For the text-containing cell, return its midpoint in [x, y] coordinate format. 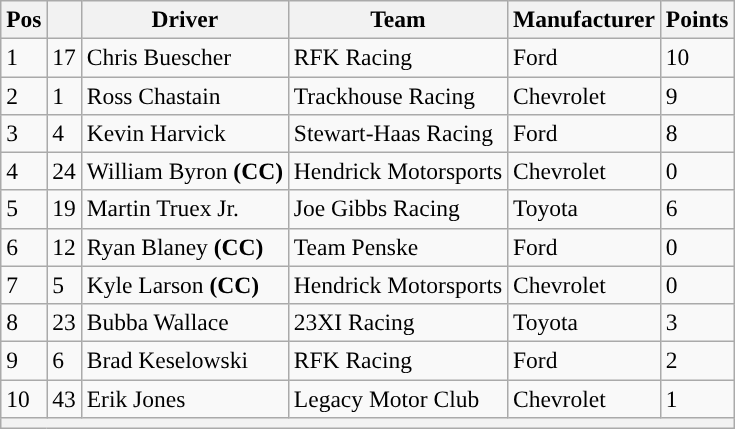
Ross Chastain [184, 95]
Brad Keselowski [184, 360]
23 [64, 322]
Manufacturer [584, 19]
43 [64, 398]
19 [64, 209]
17 [64, 57]
Joe Gibbs Racing [398, 209]
Team [398, 19]
Stewart-Haas Racing [398, 133]
Legacy Motor Club [398, 398]
7 [24, 285]
Trackhouse Racing [398, 95]
Chris Buescher [184, 57]
William Byron (CC) [184, 171]
Driver [184, 19]
Ryan Blaney (CC) [184, 247]
12 [64, 247]
Points [697, 19]
Erik Jones [184, 398]
Martin Truex Jr. [184, 209]
Kyle Larson (CC) [184, 285]
Team Penske [398, 247]
Bubba Wallace [184, 322]
24 [64, 171]
Pos [24, 19]
23XI Racing [398, 322]
Kevin Harvick [184, 133]
